Return the (X, Y) coordinate for the center point of the cell that contains the specified text.  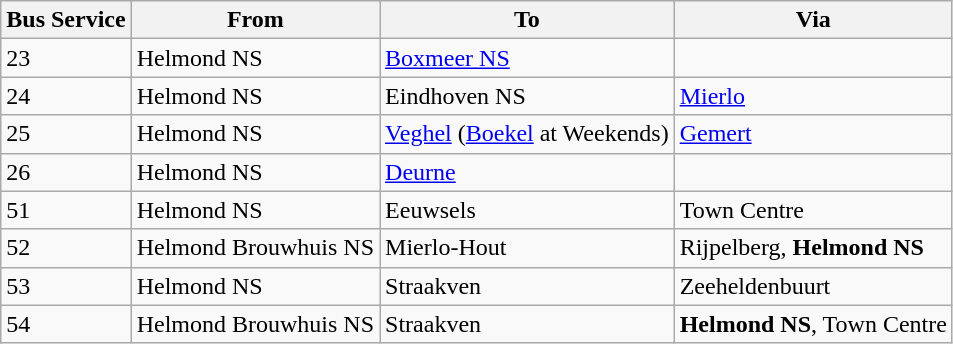
54 (66, 324)
Zeeheldenbuurt (813, 286)
Mierlo-Hout (528, 248)
52 (66, 248)
Town Centre (813, 210)
Via (813, 20)
From (255, 20)
Mierlo (813, 96)
25 (66, 134)
Eindhoven NS (528, 96)
24 (66, 96)
Veghel (Boekel at Weekends) (528, 134)
Deurne (528, 172)
Boxmeer NS (528, 58)
53 (66, 286)
26 (66, 172)
Helmond NS, Town Centre (813, 324)
Gemert (813, 134)
Eeuwsels (528, 210)
Rijpelberg, Helmond NS (813, 248)
23 (66, 58)
51 (66, 210)
To (528, 20)
Bus Service (66, 20)
